Scan for the cell matching the given text and deliver its [X, Y] coordinate at center. 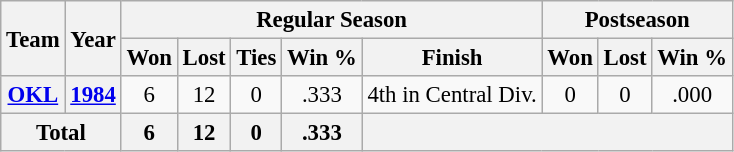
Total [61, 133]
Year [93, 38]
1984 [93, 95]
4th in Central Div. [452, 95]
Ties [256, 58]
Postseason [637, 20]
.000 [692, 95]
OKL [33, 95]
Regular Season [332, 20]
Finish [452, 58]
Team [33, 38]
